Detect which cell encompasses the target text, then output its [X, Y] center coordinate. 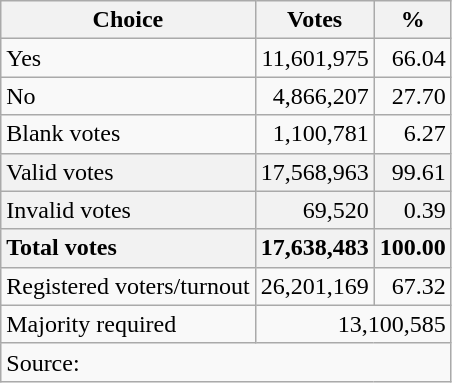
4,866,207 [314, 96]
0.39 [412, 210]
11,601,975 [314, 58]
% [412, 20]
Source: [226, 362]
27.70 [412, 96]
17,638,483 [314, 248]
Registered voters/turnout [128, 286]
Blank votes [128, 134]
100.00 [412, 248]
69,520 [314, 210]
26,201,169 [314, 286]
6.27 [412, 134]
Yes [128, 58]
1,100,781 [314, 134]
66.04 [412, 58]
Valid votes [128, 172]
Invalid votes [128, 210]
Choice [128, 20]
99.61 [412, 172]
Total votes [128, 248]
67.32 [412, 286]
17,568,963 [314, 172]
Votes [314, 20]
13,100,585 [353, 324]
Majority required [128, 324]
No [128, 96]
